Return (X, Y) of the center of cell containing provided text 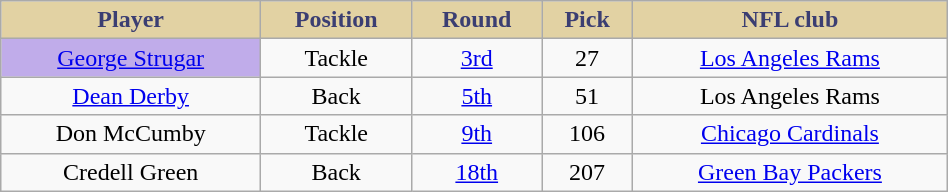
Position (336, 20)
5th (477, 96)
Dean Derby (131, 96)
Pick (588, 20)
George Strugar (131, 58)
18th (477, 172)
9th (477, 134)
27 (588, 58)
207 (588, 172)
Round (477, 20)
Credell Green (131, 172)
NFL club (790, 20)
Don McCumby (131, 134)
Chicago Cardinals (790, 134)
3rd (477, 58)
106 (588, 134)
Player (131, 20)
51 (588, 96)
Green Bay Packers (790, 172)
